Identify which cell holds the provided text, then report its [x, y] central coordinate. 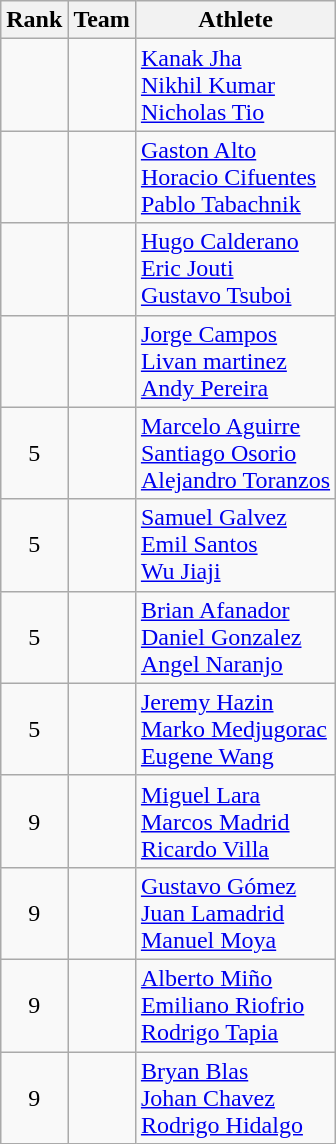
Gaston AltoHoracio CifuentesPablo Tabachnik [235, 177]
Alberto MiñoEmiliano RiofrioRodrigo Tapia [235, 1005]
Athlete [235, 20]
Marcelo AguirreSantiago OsorioAlejandro Toranzos [235, 453]
Jeremy HazinMarko MedjugoracEugene Wang [235, 729]
Kanak JhaNikhil KumarNicholas Tio [235, 85]
Brian AfanadorDaniel GonzalezAngel Naranjo [235, 637]
Samuel GalvezEmil SantosWu Jiaji [235, 545]
Gustavo GómezJuan LamadridManuel Moya [235, 913]
Miguel LaraMarcos MadridRicardo Villa [235, 821]
Jorge CamposLivan martinezAndy Pereira [235, 361]
Team [102, 20]
Bryan BlasJohan ChavezRodrigo Hidalgo [235, 1098]
Hugo CalderanoEric JoutiGustavo Tsuboi [235, 269]
Rank [34, 20]
